Determine the [X, Y] coordinate at the center of the cell enclosing the given text.  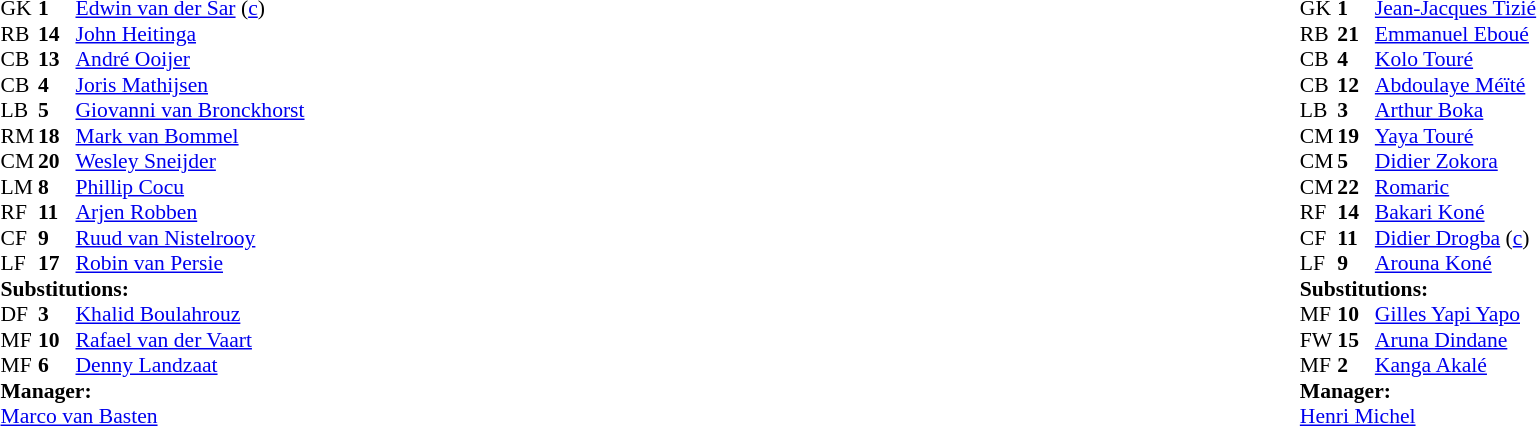
19 [1356, 136]
15 [1356, 340]
Didier Zokora [1456, 161]
DF [19, 315]
Robin van Persie [190, 263]
RM [19, 136]
Aruna Dindane [1456, 340]
Mark van Bommel [190, 136]
Gilles Yapi Yapo [1456, 315]
17 [57, 263]
Abdoulaye Méïté [1456, 85]
André Ooijer [190, 59]
6 [57, 365]
Ruud van Nistelrooy [190, 238]
Denny Landzaat [190, 365]
LM [19, 187]
18 [57, 136]
Arjen Robben [190, 213]
2 [1356, 365]
Yaya Touré [1456, 136]
Kolo Touré [1456, 59]
Phillip Cocu [190, 187]
FW [1319, 340]
Arouna Koné [1456, 263]
Khalid Boulahrouz [190, 315]
Wesley Sneijder [190, 161]
Rafael van der Vaart [190, 340]
21 [1356, 34]
John Heitinga [190, 34]
22 [1356, 187]
8 [57, 187]
Bakari Koné [1456, 213]
Arthur Boka [1456, 111]
Emmanuel Eboué [1456, 34]
13 [57, 59]
Kanga Akalé [1456, 365]
Joris Mathijsen [190, 85]
Giovanni van Bronckhorst [190, 111]
Didier Drogba (c) [1456, 238]
Romaric [1456, 187]
12 [1356, 85]
20 [57, 161]
